Identify which cell holds the provided text, then report its [x, y] central coordinate. 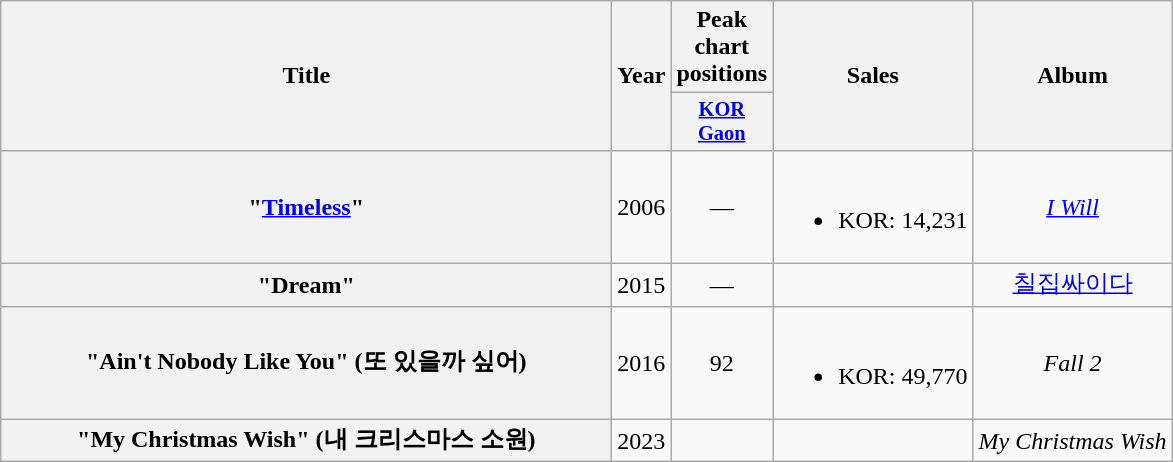
"Ain't Nobody Like You" (또 있을까 싶어) [306, 362]
Sales [873, 76]
2023 [642, 440]
2006 [642, 206]
Year [642, 76]
2015 [642, 286]
Peak chart positions [722, 47]
2016 [642, 362]
My Christmas Wish [1072, 440]
KORGaon [722, 122]
"My Christmas Wish" (내 크리스마스 소원) [306, 440]
KOR: 14,231 [873, 206]
Album [1072, 76]
Title [306, 76]
92 [722, 362]
"Timeless" [306, 206]
I Will [1072, 206]
KOR: 49,770 [873, 362]
"Dream" [306, 286]
Fall 2 [1072, 362]
칠집싸이다 [1072, 286]
